Scan for the cell matching the given text and deliver its [x, y] coordinate at center. 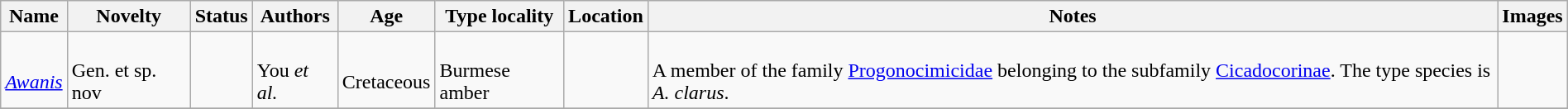
Images [1532, 17]
Burmese amber [500, 70]
Status [222, 17]
Location [606, 17]
Age [386, 17]
Authors [294, 17]
Gen. et sp. nov [129, 70]
A member of the family Progonocimicidae belonging to the subfamily Cicadocorinae. The type species is A. clarus. [1072, 70]
Notes [1072, 17]
You et al. [294, 70]
Cretaceous [386, 70]
Type locality [500, 17]
Novelty [129, 17]
Name [34, 17]
Awanis [34, 70]
